Detect which cell encompasses the target text, then output its (x, y) center coordinate. 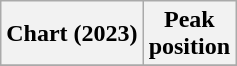
Peakposition (189, 34)
Chart (2023) (72, 34)
